From the cell containing the given text, extract its center point as (X, Y) coordinate. 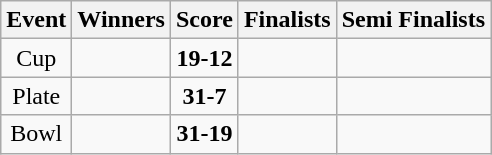
Bowl (36, 134)
Cup (36, 58)
Finalists (287, 20)
Semi Finalists (413, 20)
19-12 (204, 58)
31-7 (204, 96)
Score (204, 20)
Winners (122, 20)
31-19 (204, 134)
Event (36, 20)
Plate (36, 96)
